For the text-containing cell, return its midpoint in (X, Y) coordinate format. 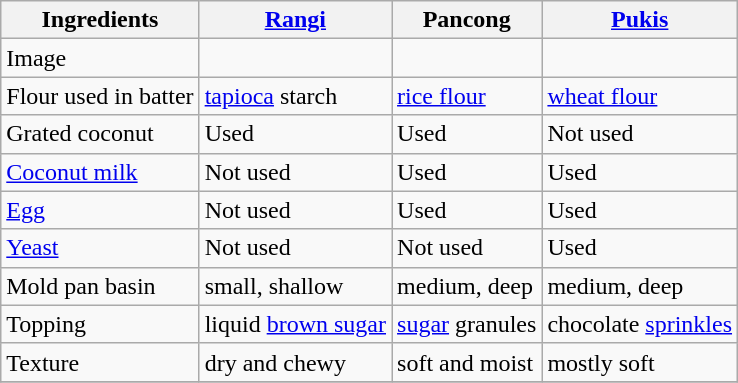
Pancong (467, 20)
tapioca starch (295, 96)
sugar granules (467, 324)
Coconut milk (100, 172)
Egg (100, 210)
Pukis (640, 20)
Yeast (100, 248)
Flour used in batter (100, 96)
chocolate sprinkles (640, 324)
liquid brown sugar (295, 324)
Image (100, 58)
soft and moist (467, 362)
mostly soft (640, 362)
rice flour (467, 96)
Rangi (295, 20)
Mold pan basin (100, 286)
small, shallow (295, 286)
Grated coconut (100, 134)
wheat flour (640, 96)
Ingredients (100, 20)
dry and chewy (295, 362)
Topping (100, 324)
Texture (100, 362)
